Capture the cell that displays the provided text and extract its [x, y] central coordinate. 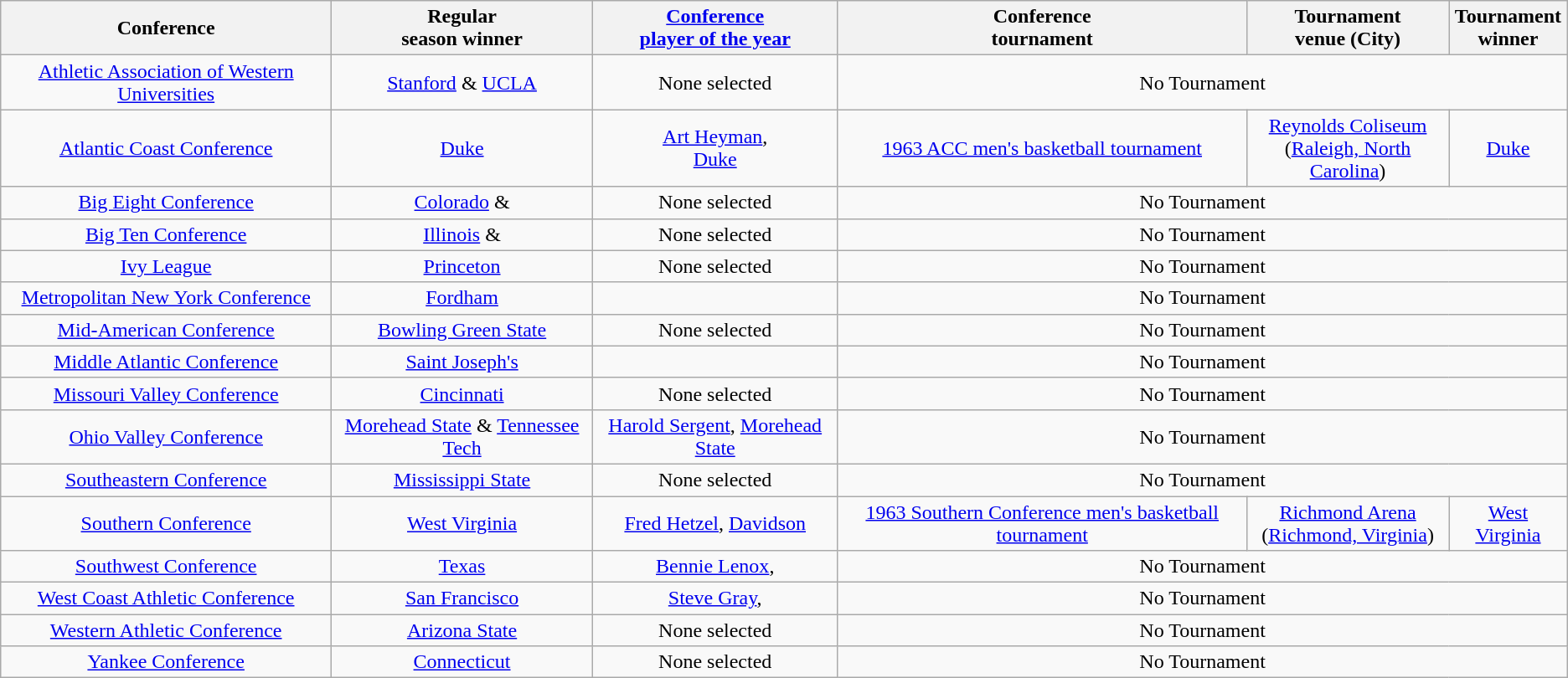
Richmond Arena(Richmond, Virginia) [1347, 522]
Conference player of the year [715, 28]
Conference tournament [1042, 28]
Reynolds Coliseum(Raleigh, North Carolina) [1347, 148]
Steve Gray, [715, 598]
Colorado & [462, 203]
Bennie Lenox, [715, 567]
Big Ten Conference [166, 234]
Ivy League [166, 266]
Southeastern Conference [166, 480]
Princeton [462, 266]
Illinois & [462, 234]
Arizona State [462, 630]
Conference [166, 28]
Saint Joseph's [462, 362]
Southwest Conference [166, 567]
Texas [462, 567]
Morehead State & Tennessee Tech [462, 437]
Yankee Conference [166, 662]
Big Eight Conference [166, 203]
Regular season winner [462, 28]
1963 ACC men's basketball tournament [1042, 148]
Cincinnati [462, 393]
Athletic Association of Western Universities [166, 82]
Western Athletic Conference [166, 630]
West Coast Athletic Conference [166, 598]
Tournament winner [1509, 28]
Art Heyman,Duke [715, 148]
Bowling Green State [462, 330]
Atlantic Coast Conference [166, 148]
Ohio Valley Conference [166, 437]
Metropolitan New York Conference [166, 298]
Fordham [462, 298]
Connecticut [462, 662]
1963 Southern Conference men's basketball tournament [1042, 522]
Fred Hetzel, Davidson [715, 522]
Middle Atlantic Conference [166, 362]
Mississippi State [462, 480]
Southern Conference [166, 522]
Mid-American Conference [166, 330]
Missouri Valley Conference [166, 393]
San Francisco [462, 598]
Stanford & UCLA [462, 82]
Tournament venue (City) [1347, 28]
Harold Sergent, Morehead State [715, 437]
